Provide the (X, Y) coordinate of the cell's center where the given text is located.  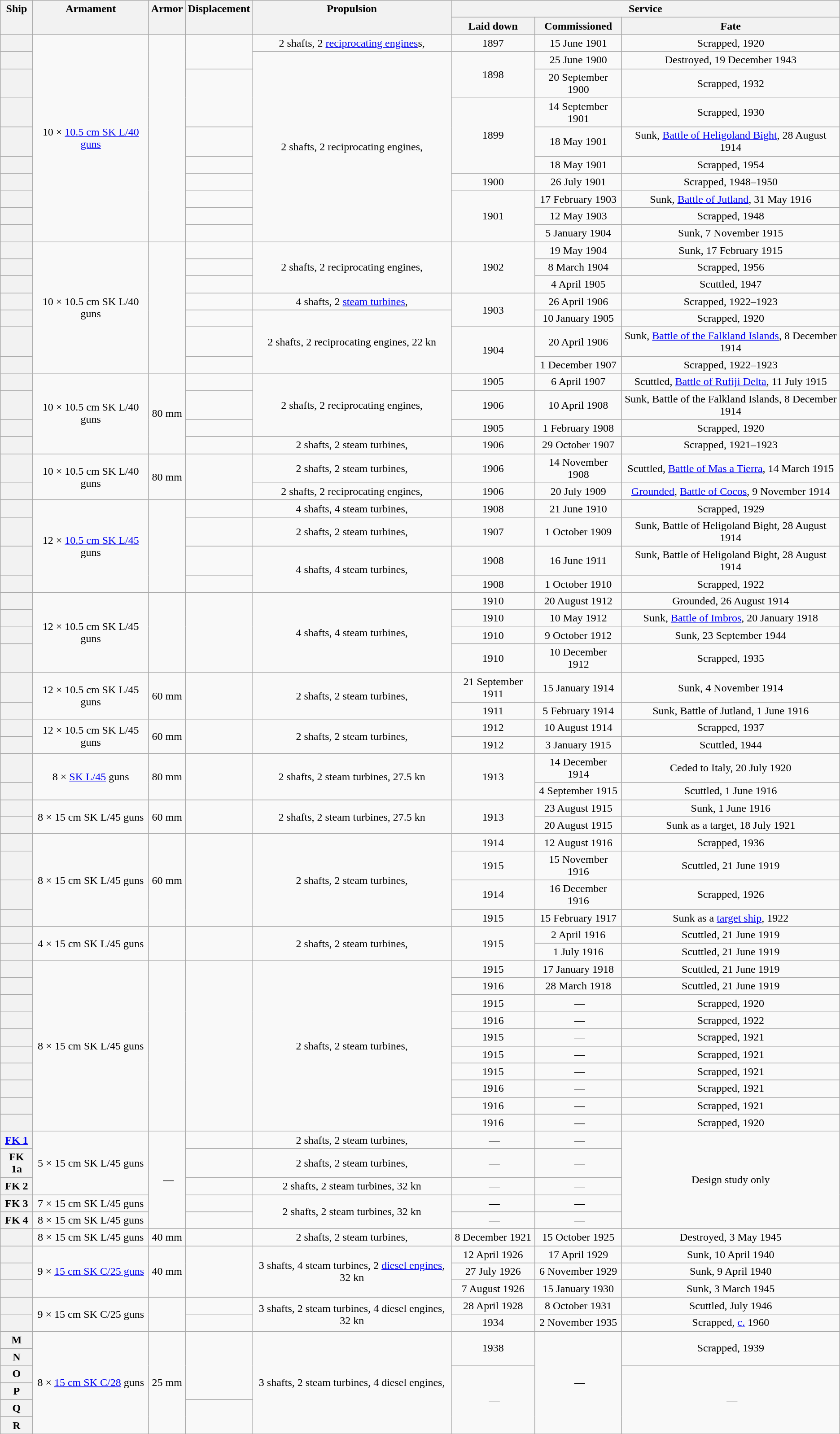
Scrapped, 1932 (731, 83)
Ceded to Italy, 20 July 1920 (731, 768)
23 August 1915 (578, 808)
10 May 1912 (578, 618)
15 January 1914 (578, 687)
20 September 1900 (578, 83)
Sunk, 9 April 1940 (731, 1272)
15 January 1930 (578, 1289)
21 September 1911 (494, 687)
2 shafts, 2 reciprocating enginess, (352, 43)
Scrapped, c. 1960 (731, 1323)
21 June 1910 (578, 508)
Sunk as a target, 18 July 1921 (731, 825)
Scuttled, July 1946 (731, 1306)
Scrapped, 1937 (731, 728)
10 August 1914 (578, 728)
Commissioned (578, 26)
Scrapped, 1954 (731, 165)
8 × 15 cm SK C/28 guns (91, 1382)
1911 (494, 711)
Scuttled, 1 June 1916 (731, 791)
Displacement (219, 17)
1900 (494, 182)
1 July 1916 (578, 952)
25 June 1900 (578, 60)
Sunk, 7 November 1915 (731, 233)
Sunk, 17 February 1915 (731, 250)
1 February 1908 (578, 428)
Grounded, Battle of Cocos, 9 November 1914 (731, 491)
Scrapped, 1921–1923 (731, 445)
N (17, 1357)
10 January 1905 (578, 319)
12 August 1916 (578, 842)
Scrapped, 1948–1950 (731, 182)
1902 (494, 267)
14 December 1914 (578, 768)
Propulsion (352, 17)
Destroyed, 19 December 1943 (731, 60)
Scrapped, 1930 (731, 112)
1938 (494, 1348)
7 August 1926 (494, 1289)
4 shafts, 2 steam turbines, (352, 302)
Sunk, Battle of Jutland, 31 May 1916 (731, 199)
15 October 1925 (578, 1237)
Scrapped, 1936 (731, 842)
5 × 15 cm SK L/45 guns (91, 1163)
20 August 1915 (578, 825)
Scrapped, 1948 (731, 216)
1904 (494, 350)
1 October 1909 (578, 531)
Scuttled, 1947 (731, 284)
5 January 1904 (578, 233)
8 × SK L/45 guns (91, 776)
Armor (167, 17)
Laid down (494, 26)
3 January 1915 (578, 745)
14 September 1901 (578, 112)
28 March 1918 (578, 986)
R (17, 1425)
Design study only (731, 1180)
29 October 1907 (578, 445)
19 May 1904 (578, 250)
20 August 1912 (578, 601)
17 April 1929 (578, 1255)
1898 (494, 74)
14 November 1908 (578, 468)
4 × 15 cm SK L/45 guns (91, 944)
1903 (494, 310)
Sunk, 1 June 1916 (731, 808)
25 mm (167, 1382)
Scuttled, Battle of Mas a Tierra, 14 March 1915 (731, 468)
1899 (494, 136)
FK 1a (17, 1163)
9 October 1912 (578, 635)
Sunk, 10 April 1940 (731, 1255)
FK 4 (17, 1220)
Scrapped, 1926 (731, 895)
FK 2 (17, 1186)
Sunk, Battle of Imbros, 20 January 1918 (731, 618)
17 February 1903 (578, 199)
1 October 1910 (578, 584)
15 June 1901 (578, 43)
1897 (494, 43)
1907 (494, 531)
Sunk as a target ship, 1922 (731, 918)
20 July 1909 (578, 491)
6 November 1929 (578, 1272)
6 April 1907 (578, 382)
10 December 1912 (578, 659)
Armament (91, 17)
Sunk, Battle of Jutland, 1 June 1916 (731, 711)
2 shafts, 2 reciprocating engines, 22 kn (352, 342)
Scrapped, 1939 (731, 1348)
Ship (17, 17)
27 July 1926 (494, 1272)
20 April 1906 (578, 342)
2 April 1916 (578, 935)
3 shafts, 2 steam turbines, 4 diesel engines, (352, 1382)
Grounded, 26 August 1914 (731, 601)
15 February 1917 (578, 918)
5 February 1914 (578, 711)
FK 1 (17, 1140)
28 April 1928 (494, 1306)
17 January 1918 (578, 969)
Scuttled, Battle of Rufiji Delta, 11 July 1915 (731, 382)
1934 (494, 1323)
P (17, 1391)
Fate (731, 26)
1 December 1907 (578, 365)
FK 3 (17, 1203)
16 December 1916 (578, 895)
O (17, 1374)
Sunk, 4 November 1914 (731, 687)
Scrapped, 1956 (731, 267)
Sunk, 23 September 1944 (731, 635)
2 November 1935 (578, 1323)
12 May 1903 (578, 216)
3 shafts, 4 steam turbines, 2 diesel engines, 32 kn (352, 1272)
4 April 1905 (578, 284)
12 April 1926 (494, 1255)
16 June 1911 (578, 561)
Scrapped, 1935 (731, 659)
1901 (494, 216)
26 April 1906 (578, 302)
26 July 1901 (578, 182)
Q (17, 1408)
M (17, 1340)
8 March 1904 (578, 267)
8 October 1931 (578, 1306)
15 November 1916 (578, 865)
8 December 1921 (494, 1237)
7 × 15 cm SK L/45 guns (91, 1203)
4 September 1915 (578, 791)
Scuttled, 1944 (731, 745)
Scrapped, 1929 (731, 508)
Service (646, 9)
Destroyed, 3 May 1945 (731, 1237)
10 April 1908 (578, 405)
Sunk, 3 March 1945 (731, 1289)
3 shafts, 2 steam turbines, 4 diesel engines, 32 kn (352, 1314)
